Identify which cell holds the provided text, then report its [X, Y] central coordinate. 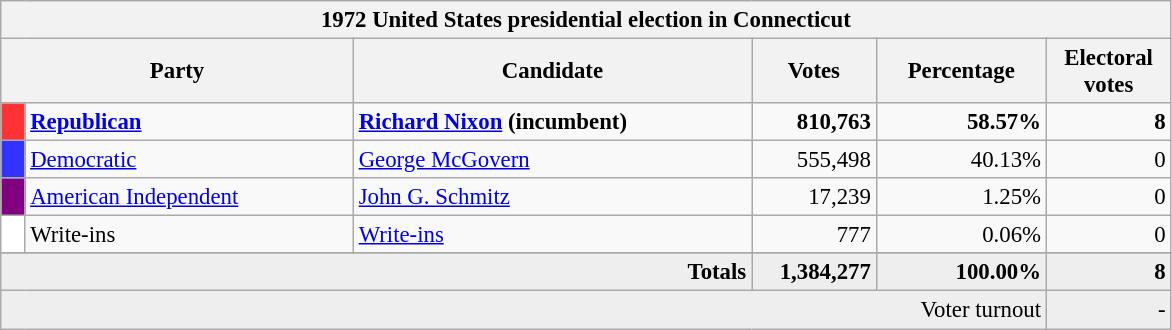
Richard Nixon (incumbent) [552, 122]
17,239 [814, 197]
0.06% [961, 235]
Republican [189, 122]
1972 United States presidential election in Connecticut [586, 20]
777 [814, 235]
George McGovern [552, 160]
1.25% [961, 197]
810,763 [814, 122]
40.13% [961, 160]
Candidate [552, 72]
58.57% [961, 122]
John G. Schmitz [552, 197]
Democratic [189, 160]
1,384,277 [814, 273]
100.00% [961, 273]
Totals [376, 273]
Percentage [961, 72]
American Independent [189, 197]
Party [178, 72]
Votes [814, 72]
555,498 [814, 160]
Electoral votes [1108, 72]
Voter turnout [524, 310]
- [1108, 310]
